Provide the [x, y] coordinate of the cell's center where the given text is located.  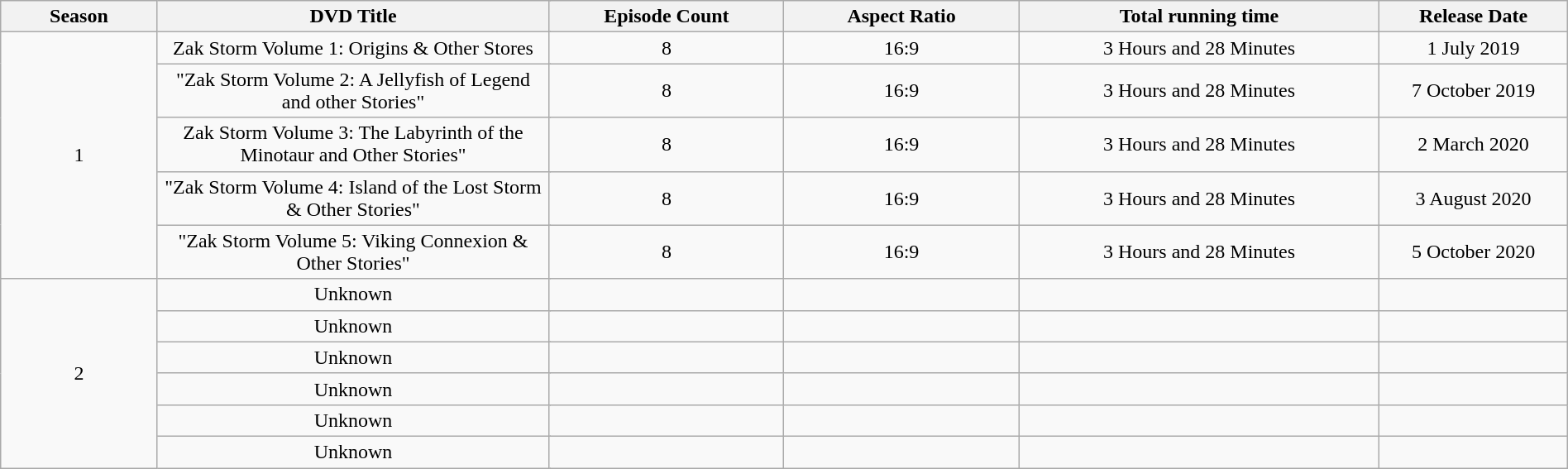
2 March 2020 [1474, 144]
"Zak Storm Volume 4: Island of the Lost Storm & Other Stories" [353, 199]
DVD Title [353, 17]
Aspect Ratio [901, 17]
Release Date [1474, 17]
3 August 2020 [1474, 199]
1 [79, 156]
Zak Storm Volume 1: Origins & Other Stores [353, 48]
7 October 2019 [1474, 91]
"Zak Storm Volume 2: A Jellyfish of Legend and other Stories" [353, 91]
1 July 2019 [1474, 48]
Episode Count [667, 17]
5 October 2020 [1474, 251]
"Zak Storm Volume 5: Viking Connexion & Other Stories" [353, 251]
Total running time [1199, 17]
Season [79, 17]
2 [79, 373]
Zak Storm Volume 3: The Labyrinth of the Minotaur and Other Stories" [353, 144]
